Capture the cell that displays the provided text and extract its [x, y] central coordinate. 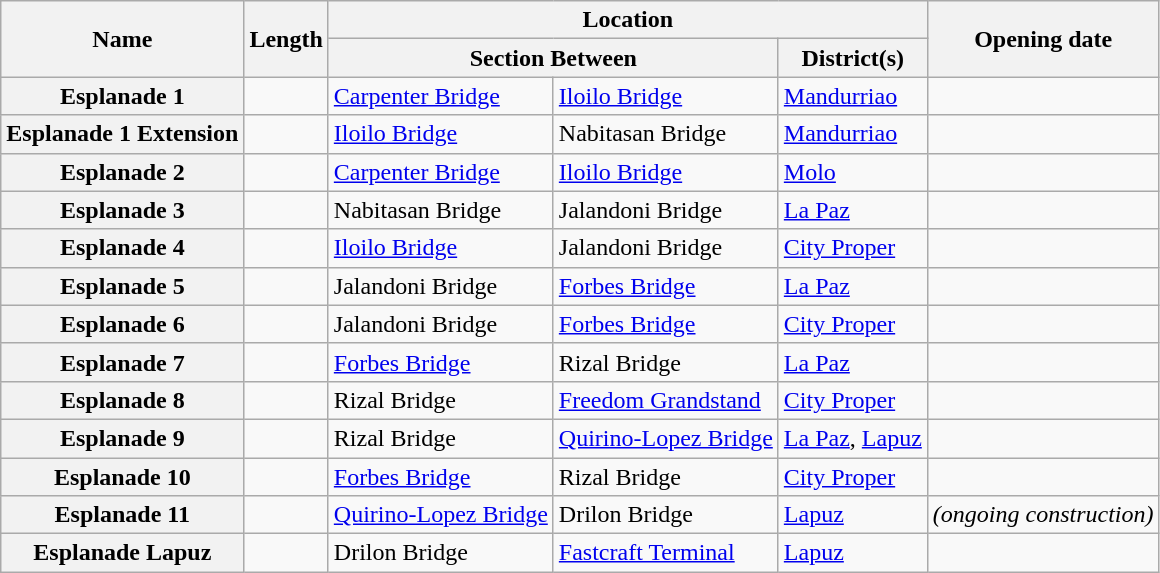
Esplanade 8 [122, 400]
District(s) [852, 58]
Esplanade 10 [122, 477]
Section Between [553, 58]
Esplanade 2 [122, 172]
Esplanade 6 [122, 324]
(ongoing construction) [1043, 515]
La Paz, Lapuz [852, 438]
Esplanade 3 [122, 210]
Esplanade Lapuz [122, 553]
Fastcraft Terminal [666, 553]
Name [122, 39]
Esplanade 1 [122, 96]
Length [286, 39]
Freedom Grandstand [666, 400]
Esplanade 7 [122, 362]
Esplanade 11 [122, 515]
Molo [852, 172]
Esplanade 9 [122, 438]
Esplanade 5 [122, 286]
Esplanade 4 [122, 248]
Location [628, 20]
Esplanade 1 Extension [122, 134]
Opening date [1043, 39]
